Extract the (X, Y) coordinate from the center of the cell holding the provided text.  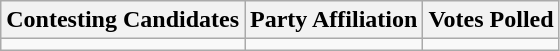
Votes Polled (491, 20)
Contesting Candidates (123, 20)
Party Affiliation (334, 20)
